Identify which cell holds the provided text, then report its (x, y) central coordinate. 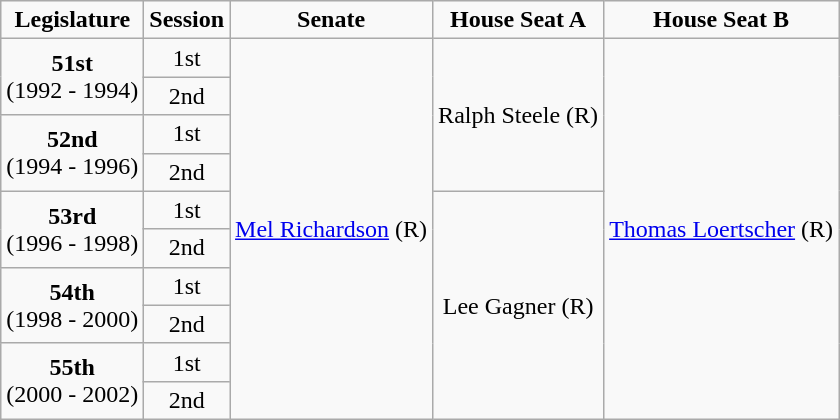
51st (1992 - 1994) (72, 77)
House Seat A (518, 20)
Lee Gagner (R) (518, 305)
55th (2000 - 2002) (72, 381)
Session (187, 20)
House Seat B (722, 20)
54th (1998 - 2000) (72, 305)
53rd (1996 - 1998) (72, 229)
Legislature (72, 20)
Senate (332, 20)
52nd (1994 - 1996) (72, 153)
Mel Richardson (R) (332, 230)
Ralph Steele (R) (518, 115)
Thomas Loertscher (R) (722, 230)
